Find where the given text appears and provide that cell's center as (X, Y) coordinate. 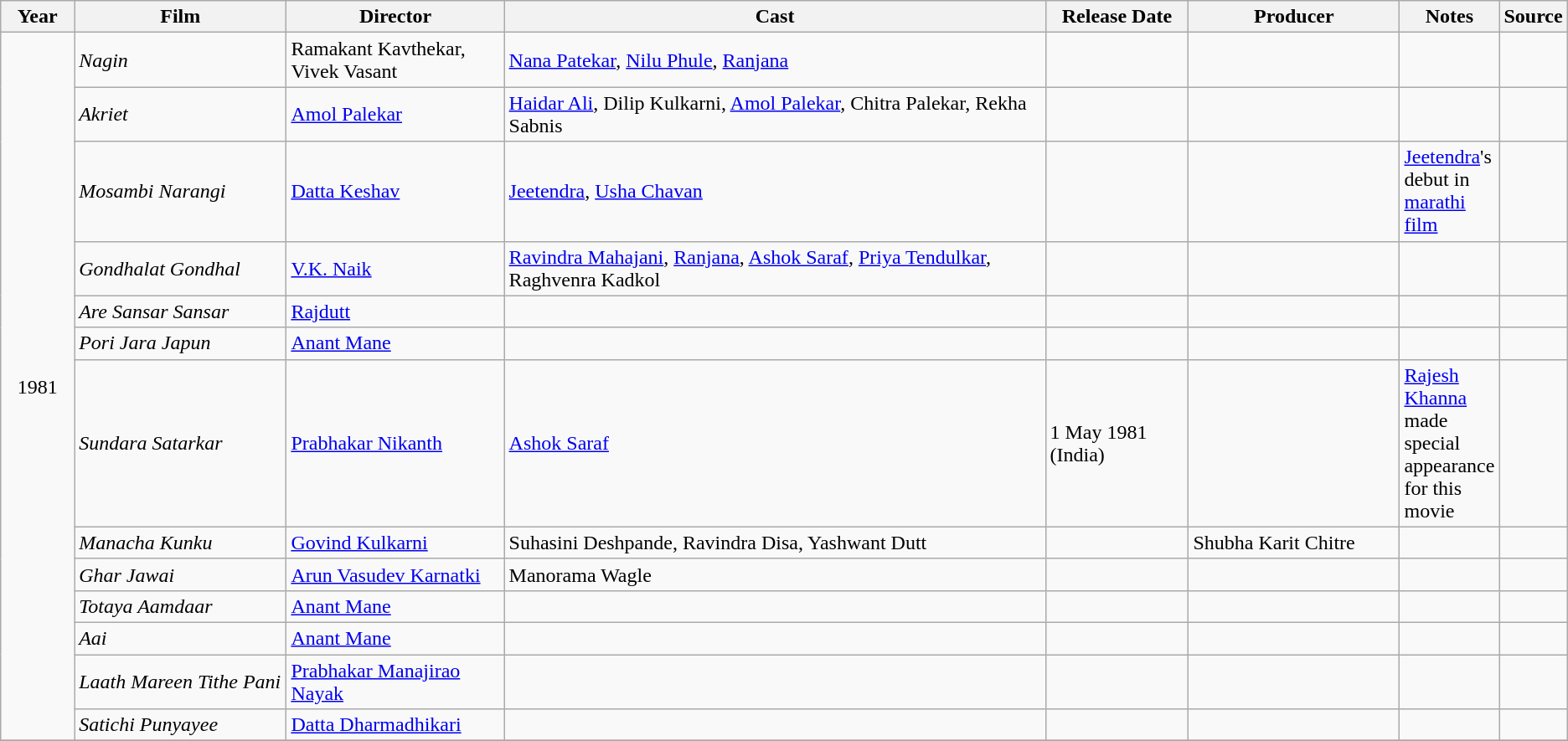
Rajdutt (395, 311)
Laath Mareen Tithe Pani (181, 682)
Cast (775, 17)
Ghar Jawai (181, 574)
Source (1533, 17)
Jeetendra's debut in marathi film (1449, 191)
V.K. Naik (395, 268)
Rajesh Khanna made special appearance for this movie (1449, 443)
Akriet (181, 114)
Pori Jara Japun (181, 343)
Arun Vasudev Karnatki (395, 574)
Ashok Saraf (775, 443)
Manacha Kunku (181, 543)
Amol Palekar (395, 114)
Notes (1449, 17)
Nagin (181, 60)
Year (38, 17)
Mosambi Narangi (181, 191)
Jeetendra, Usha Chavan (775, 191)
Govind Kulkarni (395, 543)
Producer (1294, 17)
Are Sansar Sansar (181, 311)
Totaya Aamdaar (181, 606)
Nana Patekar, Nilu Phule, Ranjana (775, 60)
Suhasini Deshpande, Ravindra Disa, Yashwant Dutt (775, 543)
Datta Keshav (395, 191)
Release Date (1117, 17)
Haidar Ali, Dilip Kulkarni, Amol Palekar, Chitra Palekar, Rekha Sabnis (775, 114)
Prabhakar Nikanth (395, 443)
Prabhakar Manajirao Nayak (395, 682)
Film (181, 17)
Director (395, 17)
Aai (181, 638)
Sundara Satarkar (181, 443)
1981 (38, 387)
1 May 1981 (India) (1117, 443)
Ramakant Kavthekar, Vivek Vasant (395, 60)
Shubha Karit Chitre (1294, 543)
Satichi Punyayee (181, 725)
Ravindra Mahajani, Ranjana, Ashok Saraf, Priya Tendulkar, Raghvenra Kadkol (775, 268)
Gondhalat Gondhal (181, 268)
Datta Dharmadhikari (395, 725)
Manorama Wagle (775, 574)
